Return (X, Y) of the center of cell containing provided text 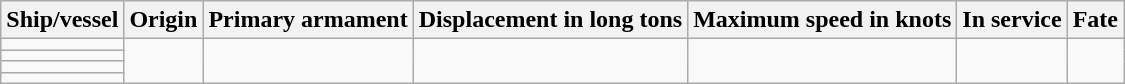
Fate (1095, 20)
In service (1012, 20)
Displacement in long tons (550, 20)
Origin (164, 20)
Ship/vessel (62, 20)
Primary armament (308, 20)
Maximum speed in knots (822, 20)
